Scan for the cell matching the given text and deliver its [X, Y] coordinate at center. 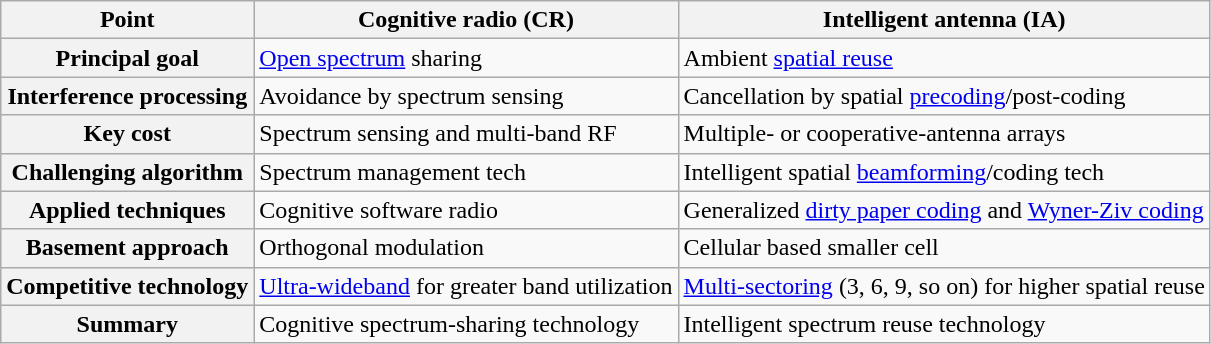
Basement approach [128, 248]
Cognitive software radio [466, 210]
Point [128, 20]
Avoidance by spectrum sensing [466, 96]
Open spectrum sharing [466, 58]
Competitive technology [128, 286]
Cellular based smaller cell [944, 248]
Principal goal [128, 58]
Orthogonal modulation [466, 248]
Intelligent spectrum reuse technology [944, 324]
Ambient spatial reuse [944, 58]
Multi-sectoring (3, 6, 9, so on) for higher spatial reuse [944, 286]
Spectrum sensing and multi-band RF [466, 134]
Cancellation by spatial precoding/post-coding [944, 96]
Multiple- or cooperative-antenna arrays [944, 134]
Intelligent spatial beamforming/coding tech [944, 172]
Applied techniques [128, 210]
Cognitive spectrum-sharing technology [466, 324]
Spectrum management tech [466, 172]
Generalized dirty paper coding and Wyner-Ziv coding [944, 210]
Intelligent antenna (IA) [944, 20]
Interference processing [128, 96]
Cognitive radio (CR) [466, 20]
Key cost [128, 134]
Challenging algorithm [128, 172]
Summary [128, 324]
Ultra-wideband for greater band utilization [466, 286]
